From the cell containing the given text, extract its center point as [X, Y] coordinate. 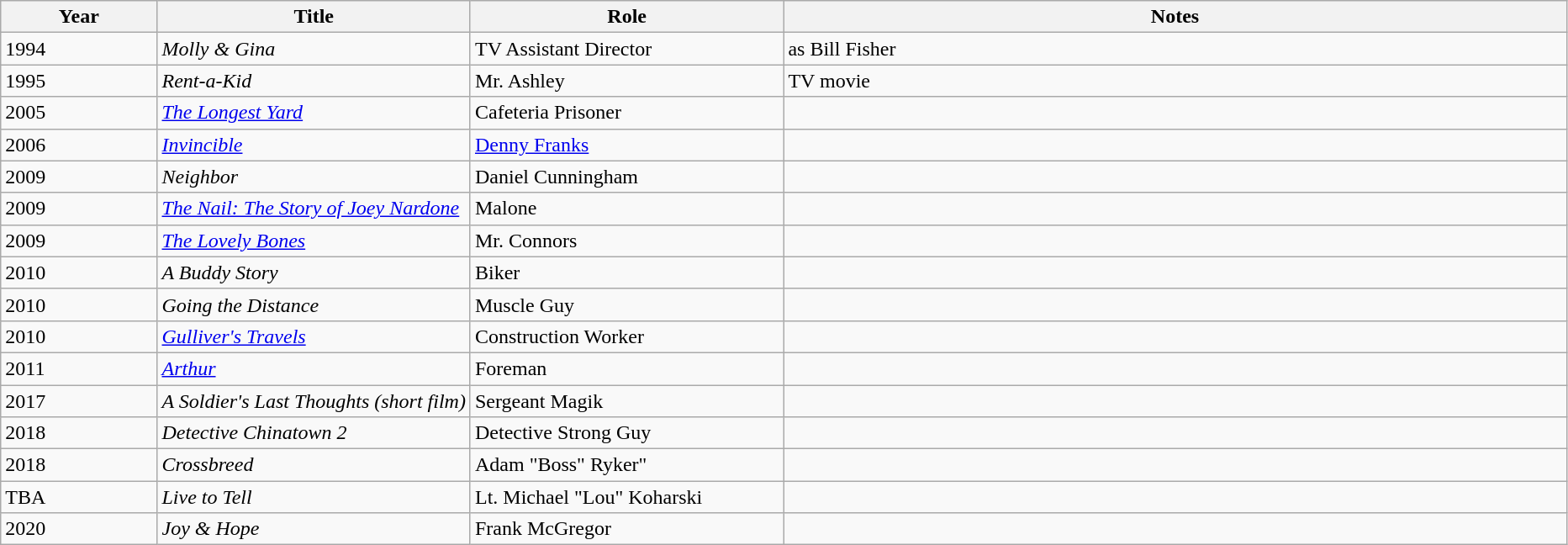
Foreman [626, 368]
The Lovely Bones [314, 241]
Sergeant Magik [626, 401]
Live to Tell [314, 497]
Construction Worker [626, 336]
as Bill Fisher [1175, 49]
Going the Distance [314, 304]
TV movie [1175, 81]
2005 [79, 113]
Crossbreed [314, 465]
2017 [79, 401]
Title [314, 17]
Biker [626, 272]
Frank McGregor [626, 529]
1995 [79, 81]
Year [79, 17]
The Longest Yard [314, 113]
A Buddy Story [314, 272]
2020 [79, 529]
Invincible [314, 145]
Molly & Gina [314, 49]
Mr. Ashley [626, 81]
TBA [79, 497]
Gulliver's Travels [314, 336]
1994 [79, 49]
Arthur [314, 368]
Malone [626, 209]
Cafeteria Prisoner [626, 113]
Notes [1175, 17]
Rent-a-Kid [314, 81]
Daniel Cunningham [626, 177]
Role [626, 17]
Detective Chinatown 2 [314, 433]
2006 [79, 145]
Mr. Connors [626, 241]
Detective Strong Guy [626, 433]
TV Assistant Director [626, 49]
Muscle Guy [626, 304]
Joy & Hope [314, 529]
Denny Franks [626, 145]
Neighbor [314, 177]
Lt. Michael "Lou" Koharski [626, 497]
A Soldier's Last Thoughts (short film) [314, 401]
2011 [79, 368]
The Nail: The Story of Joey Nardone [314, 209]
Adam "Boss" Ryker" [626, 465]
